Identify which cell holds the provided text, then report its (x, y) central coordinate. 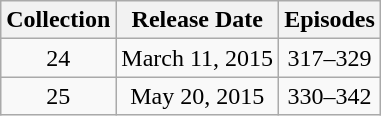
March 11, 2015 (198, 58)
May 20, 2015 (198, 96)
24 (58, 58)
Episodes (330, 20)
Collection (58, 20)
25 (58, 96)
317–329 (330, 58)
330–342 (330, 96)
Release Date (198, 20)
